Search for the cell housing the specified text and yield its (X, Y) center coordinate. 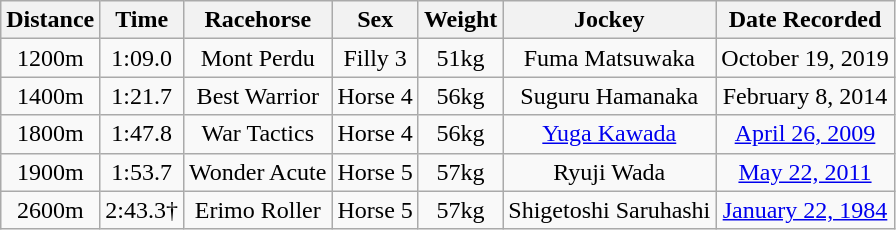
Erimo Roller (258, 210)
Yuga Kawada (610, 134)
Wonder Acute (258, 172)
1200m (50, 58)
Racehorse (258, 20)
Sex (375, 20)
Jockey (610, 20)
October 19, 2019 (805, 58)
2600m (50, 210)
Weight (460, 20)
Fuma Matsuwaka (610, 58)
1:47.8 (142, 134)
Suguru Hamanaka (610, 96)
Best Warrior (258, 96)
1400m (50, 96)
1800m (50, 134)
May 22, 2011 (805, 172)
Filly 3 (375, 58)
Distance (50, 20)
Shigetoshi Saruhashi (610, 210)
War Tactics (258, 134)
Mont Perdu (258, 58)
1900m (50, 172)
January 22, 1984 (805, 210)
51kg (460, 58)
Ryuji Wada (610, 172)
February 8, 2014 (805, 96)
1:09.0 (142, 58)
Date Recorded (805, 20)
2:43.3† (142, 210)
1:21.7 (142, 96)
1:53.7 (142, 172)
Time (142, 20)
April 26, 2009 (805, 134)
